Search for the cell housing the specified text and yield its [X, Y] center coordinate. 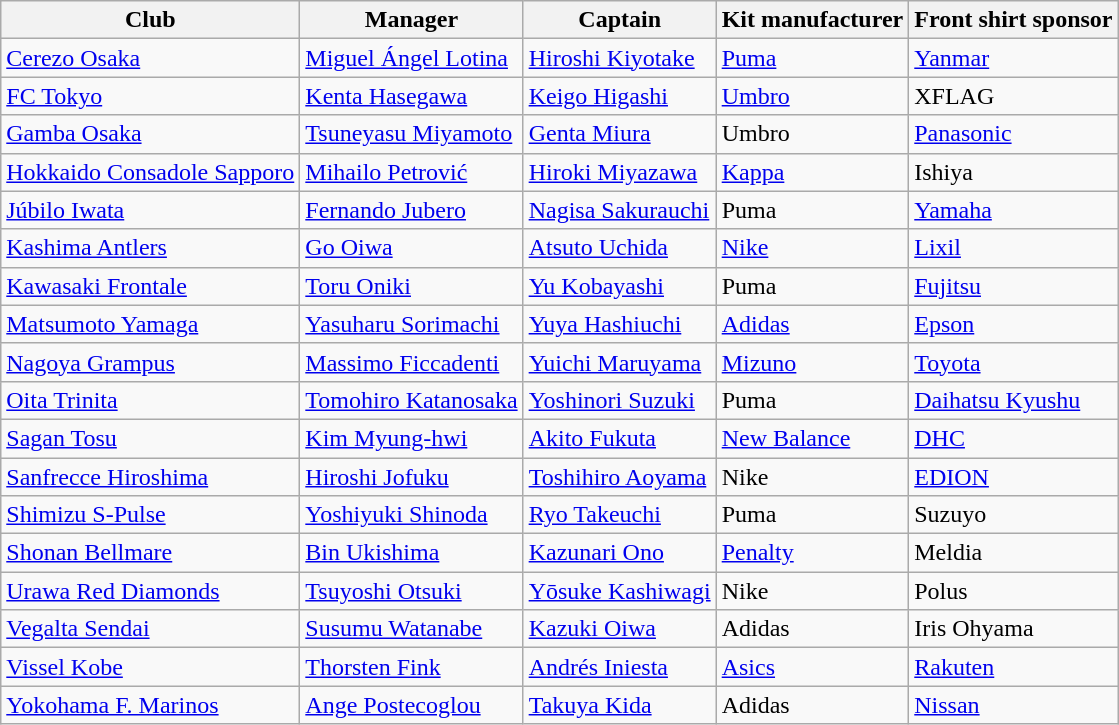
Miguel Ángel Lotina [412, 58]
Daihatsu Kyushu [1014, 400]
Yoshiyuki Shinoda [412, 515]
Yu Kobayashi [620, 286]
Gamba Osaka [150, 134]
Yasuharu Sorimachi [412, 324]
Massimo Ficcadenti [412, 362]
Toshihiro Aoyama [620, 477]
Vissel Kobe [150, 667]
Asics [812, 667]
Yōsuke Kashiwagi [620, 591]
Hiroshi Kiyotake [620, 58]
Toru Oniki [412, 286]
Front shirt sponsor [1014, 20]
Júbilo Iwata [150, 210]
Hiroki Miyazawa [620, 172]
Bin Ukishima [412, 553]
Ryo Takeuchi [620, 515]
Takuya Kida [620, 705]
Genta Miura [620, 134]
Meldia [1014, 553]
Tsuneyasu Miyamoto [412, 134]
Epson [1014, 324]
Kazunari Ono [620, 553]
Rakuten [1014, 667]
Hokkaido Consadole Sapporo [150, 172]
Hiroshi Jofuku [412, 477]
Akito Fukuta [620, 438]
Captain [620, 20]
Tsuyoshi Otsuki [412, 591]
Yanmar [1014, 58]
Club [150, 20]
Panasonic [1014, 134]
Kit manufacturer [812, 20]
Fernando Jubero [412, 210]
Mihailo Petrović [412, 172]
Penalty [812, 553]
Sanfrecce Hiroshima [150, 477]
Andrés Iniesta [620, 667]
Kim Myung-hwi [412, 438]
Thorsten Fink [412, 667]
Oita Trinita [150, 400]
DHC [1014, 438]
Sagan Tosu [150, 438]
Nissan [1014, 705]
Atsuto Uchida [620, 248]
Urawa Red Diamonds [150, 591]
Ishiya [1014, 172]
New Balance [812, 438]
Suzuyo [1014, 515]
Kashima Antlers [150, 248]
Go Oiwa [412, 248]
Kenta Hasegawa [412, 96]
Kawasaki Frontale [150, 286]
Yoshinori Suzuki [620, 400]
Manager [412, 20]
Matsumoto Yamaga [150, 324]
Vegalta Sendai [150, 629]
Shonan Bellmare [150, 553]
Ange Postecoglou [412, 705]
XFLAG [1014, 96]
Polus [1014, 591]
EDION [1014, 477]
Nagisa Sakurauchi [620, 210]
Yuichi Maruyama [620, 362]
Tomohiro Katanosaka [412, 400]
Fujitsu [1014, 286]
Susumu Watanabe [412, 629]
Iris Ohyama [1014, 629]
Kappa [812, 172]
Yamaha [1014, 210]
Toyota [1014, 362]
Kazuki Oiwa [620, 629]
Yokohama F. Marinos [150, 705]
Yuya Hashiuchi [620, 324]
Cerezo Osaka [150, 58]
Keigo Higashi [620, 96]
Nagoya Grampus [150, 362]
Mizuno [812, 362]
Shimizu S-Pulse [150, 515]
FC Tokyo [150, 96]
Lixil [1014, 248]
